Extract the [x, y] coordinate from the center of the cell holding the provided text.  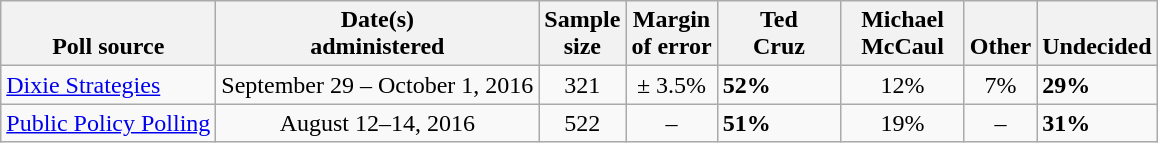
51% [779, 123]
Date(s)administered [378, 34]
Samplesize [582, 34]
Poll source [108, 34]
Public Policy Polling [108, 123]
Dixie Strategies [108, 85]
August 12–14, 2016 [378, 123]
Undecided [1097, 34]
522 [582, 123]
September 29 – October 1, 2016 [378, 85]
Marginof error [672, 34]
52% [779, 85]
12% [903, 85]
31% [1097, 123]
MichaelMcCaul [903, 34]
321 [582, 85]
7% [1000, 85]
29% [1097, 85]
± 3.5% [672, 85]
Other [1000, 34]
19% [903, 123]
TedCruz [779, 34]
